For the text-containing cell, return its midpoint in (X, Y) coordinate format. 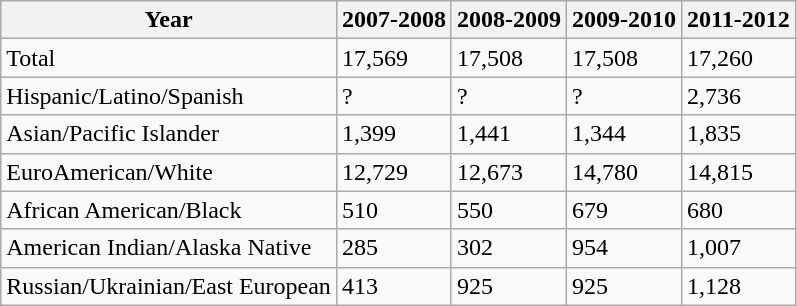
1,007 (739, 248)
680 (739, 210)
12,729 (394, 172)
12,673 (508, 172)
2011-2012 (739, 20)
2008-2009 (508, 20)
17,260 (739, 58)
14,780 (624, 172)
954 (624, 248)
1,128 (739, 286)
Russian/Ukrainian/East European (169, 286)
EuroAmerican/White (169, 172)
2009-2010 (624, 20)
Total (169, 58)
African American/Black (169, 210)
17,569 (394, 58)
679 (624, 210)
1,344 (624, 134)
2007-2008 (394, 20)
550 (508, 210)
302 (508, 248)
413 (394, 286)
285 (394, 248)
Hispanic/Latino/Spanish (169, 96)
2,736 (739, 96)
Year (169, 20)
1,399 (394, 134)
1,835 (739, 134)
1,441 (508, 134)
American Indian/Alaska Native (169, 248)
Asian/Pacific Islander (169, 134)
510 (394, 210)
14,815 (739, 172)
